Pinpoint the cell where the given text exists, returning its (x, y) midpoint coordinate. 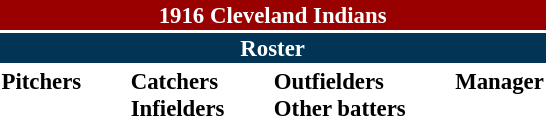
1916 Cleveland Indians (272, 15)
Roster (272, 48)
